Capture the cell that displays the provided text and extract its [x, y] central coordinate. 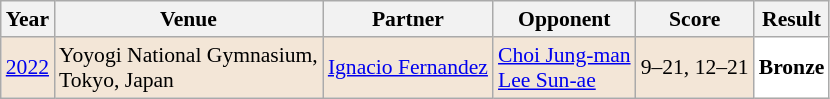
Opponent [564, 19]
Choi Jung-man Lee Sun-ae [564, 68]
Score [695, 19]
Bronze [792, 68]
9–21, 12–21 [695, 68]
Ignacio Fernandez [408, 68]
2022 [28, 68]
Venue [188, 19]
Yoyogi National Gymnasium,Tokyo, Japan [188, 68]
Result [792, 19]
Year [28, 19]
Partner [408, 19]
